Search for the cell housing the specified text and yield its [X, Y] center coordinate. 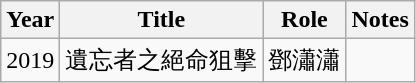
2019 [30, 60]
鄧瀟瀟 [304, 60]
Title [162, 20]
Role [304, 20]
遺忘者之絕命狙擊 [162, 60]
Notes [380, 20]
Year [30, 20]
